Provide the (X, Y) coordinate of the cell's center where the given text is located.  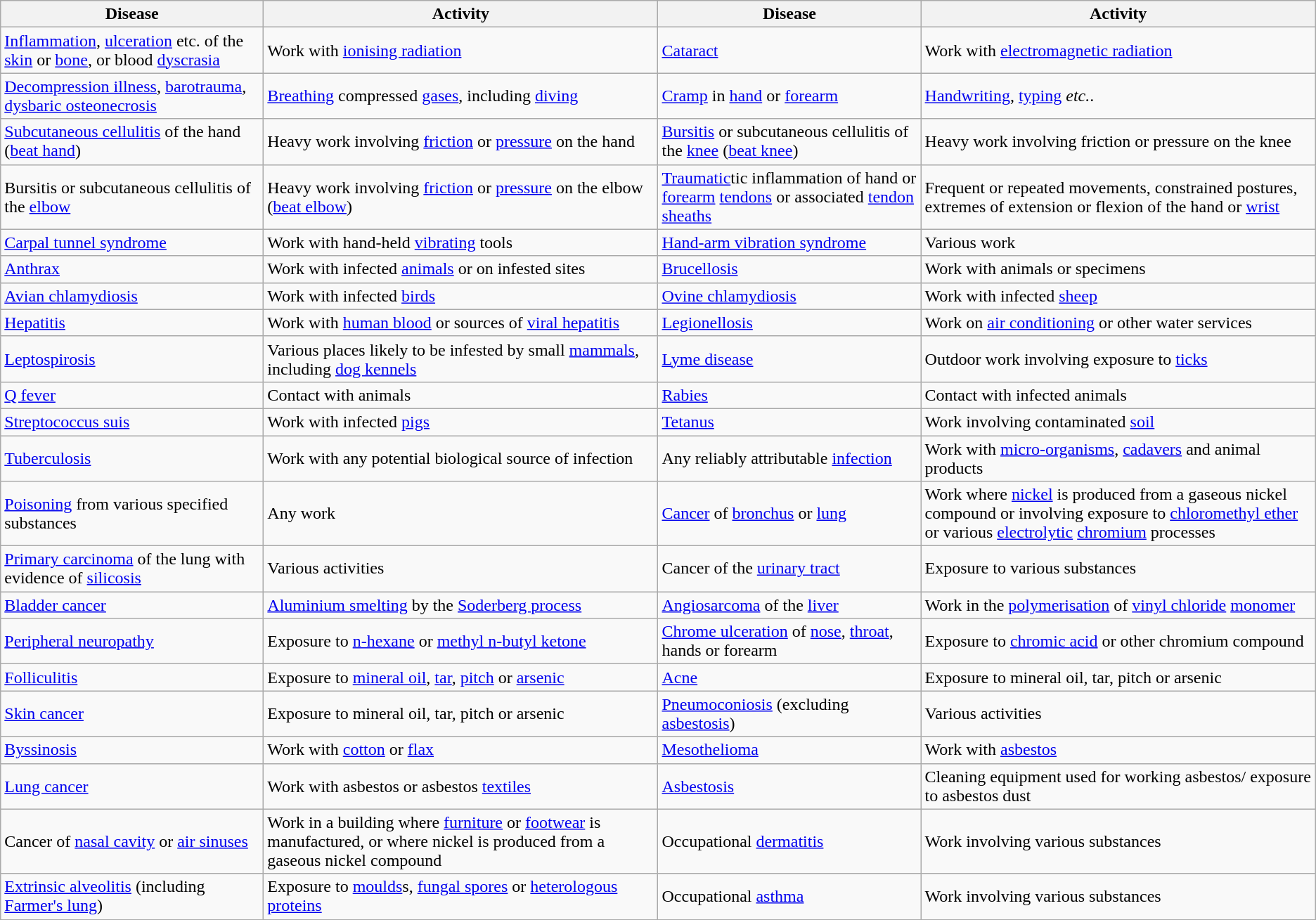
Cancer of bronchus or lung (789, 514)
Tuberculosis (132, 458)
Cleaning equipment used for working asbestos/ exposure to asbestos dust (1118, 786)
Outdoor work involving exposure to ticks (1118, 358)
Work with cotton or flax (461, 750)
Poisoning from various specified substances (132, 514)
Asbestosis (789, 786)
Subcutaneous cellulitis of the hand (beat hand) (132, 142)
Work with human blood or sources of viral hepatitis (461, 323)
Work with asbestos or asbestos textiles (461, 786)
Any work (461, 514)
Pneumoconiosis (excluding asbestosis) (789, 714)
Cancer of the urinary tract (789, 569)
Traumatictic inflammation of hand or forearm tendons or associated tendon sheaths (789, 197)
Work with infected animals or on infested sites (461, 269)
Work on air conditioning or other water services (1118, 323)
Exposure to n-hexane or methyl n-butyl ketone (461, 641)
Bladder cancer (132, 605)
Ovine chlamydiosis (789, 296)
Chrome ulceration of nose, throat, hands or forearm (789, 641)
Lyme disease (789, 358)
Rabies (789, 395)
Mesothelioma (789, 750)
Contact with infected animals (1118, 395)
Byssinosis (132, 750)
Angiosarcoma of the liver (789, 605)
Folliculitis (132, 678)
Work involving contaminated soil (1118, 422)
Tetanus (789, 422)
Work with electromagnetic radiation (1118, 51)
Work with asbestos (1118, 750)
Exposure to chromic acid or other chromium compound (1118, 641)
Breathing compressed gases, including diving (461, 96)
Skin cancer (132, 714)
Leptospirosis (132, 358)
Acne (789, 678)
Streptococcus suis (132, 422)
Heavy work involving friction or pressure on the elbow (beat elbow) (461, 197)
Work in a building where furniture or footwear is manufactured, or where nickel is produced from a gaseous nickel compound (461, 841)
Hand-arm vibration syndrome (789, 242)
Various work (1118, 242)
Decompression illness, barotrauma, dysbaric osteonecrosis (132, 96)
Heavy work involving friction or pressure on the knee (1118, 142)
Hepatitis (132, 323)
Various places likely to be infested by small mammals, including dog kennels (461, 358)
Cataract (789, 51)
Primary carcinoma of the lung with evidence of silicosis (132, 569)
Work with ionising radiation (461, 51)
Work with micro-organisms, cadavers and animal products (1118, 458)
Cancer of nasal cavity or air sinuses (132, 841)
Handwriting, typing etc.. (1118, 96)
Work with infected sheep (1118, 296)
Work in the polymerisation of vinyl chloride monomer (1118, 605)
Contact with animals (461, 395)
Inflammation, ulceration etc. of the skin or bone, or blood dyscrasia (132, 51)
Work with infected pigs (461, 422)
Extrinsic alveolitis (including Farmer's lung) (132, 897)
Carpal tunnel syndrome (132, 242)
Peripheral neuropathy (132, 641)
Work with hand-held vibrating tools (461, 242)
Occupational asthma (789, 897)
Work with infected birds (461, 296)
Bursitis or subcutaneous cellulitis of the elbow (132, 197)
Exposure to mouldss, fungal spores or heterologous proteins (461, 897)
Avian chlamydiosis (132, 296)
Work where nickel is produced from a gaseous nickel compound or involving exposure to chloromethyl ether or various electrolytic chromium processes (1118, 514)
Aluminium smelting by the Soderberg process (461, 605)
Frequent or repeated movements, constrained postures, extremes of extension or flexion of the hand or wrist (1118, 197)
Exposure to various substances (1118, 569)
Bursitis or subcutaneous cellulitis of the knee (beat knee) (789, 142)
Work with any potential biological source of infection (461, 458)
Lung cancer (132, 786)
Work with animals or specimens (1118, 269)
Q fever (132, 395)
Heavy work involving friction or pressure on the hand (461, 142)
Occupational dermatitis (789, 841)
Brucellosis (789, 269)
Anthrax (132, 269)
Cramp in hand or forearm (789, 96)
Legionellosis (789, 323)
Any reliably attributable infection (789, 458)
